Capture the cell that displays the provided text and extract its (X, Y) central coordinate. 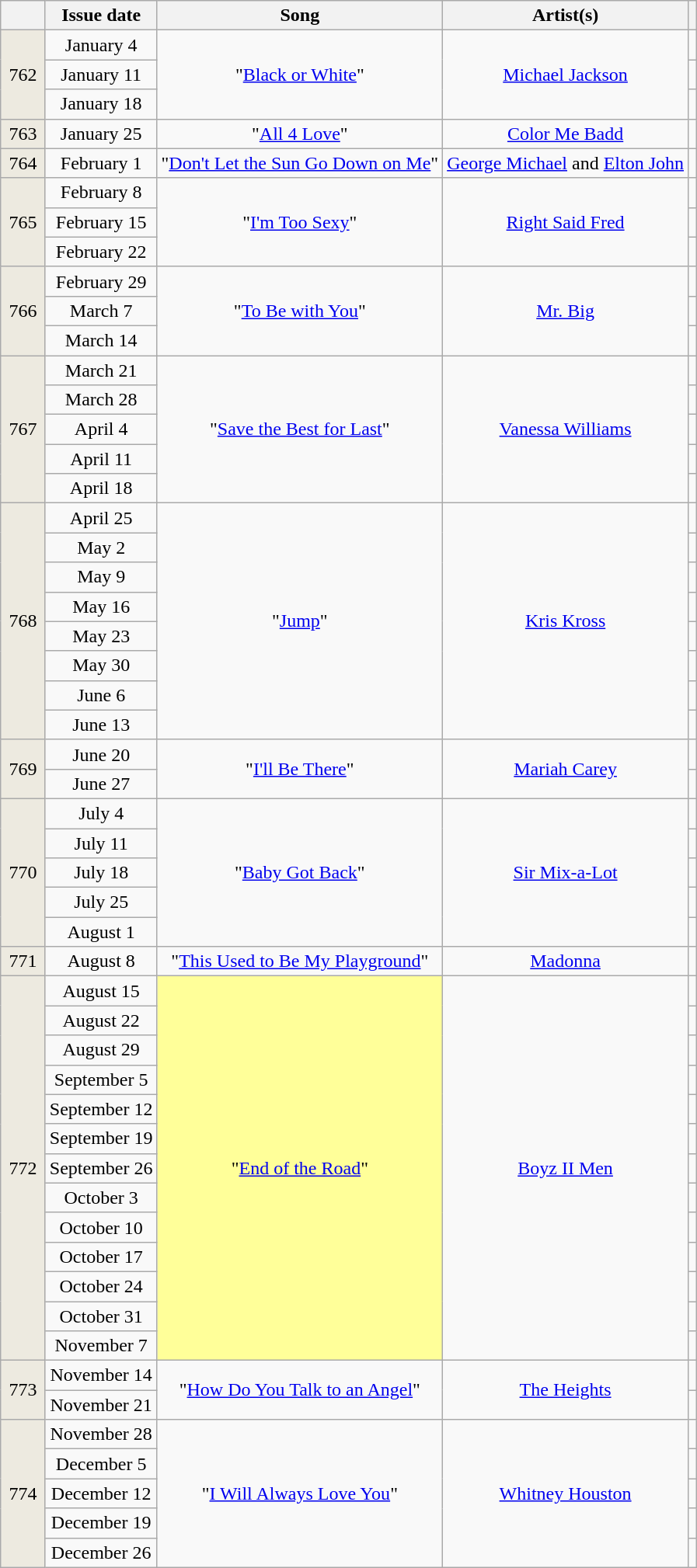
773 (23, 1390)
June 13 (101, 725)
March 7 (101, 311)
January 25 (101, 134)
May 23 (101, 636)
March 14 (101, 340)
October 31 (101, 1316)
Boyz II Men (566, 1168)
"I Will Always Love You" (300, 1493)
October 3 (101, 1198)
December 26 (101, 1552)
Madonna (566, 961)
Vanessa Williams (566, 429)
Sir Mix-a-Lot (566, 872)
"I'll Be There" (300, 769)
"This Used to Be My Playground" (300, 961)
Michael Jackson (566, 75)
"All 4 Love" (300, 134)
"Baby Got Back" (300, 872)
771 (23, 961)
October 24 (101, 1286)
July 25 (101, 902)
"Jump" (300, 621)
762 (23, 75)
768 (23, 621)
August 1 (101, 932)
772 (23, 1168)
"Black or White" (300, 75)
July 4 (101, 813)
Artist(s) (566, 16)
October 10 (101, 1227)
Whitney Houston (566, 1493)
February 22 (101, 252)
July 11 (101, 843)
"Don't Let the Sun Go Down on Me" (300, 163)
September 5 (101, 1080)
January 18 (101, 104)
December 5 (101, 1464)
769 (23, 769)
December 19 (101, 1523)
774 (23, 1493)
The Heights (566, 1390)
Issue date (101, 16)
June 20 (101, 754)
April 25 (101, 518)
Right Said Fred (566, 222)
May 2 (101, 548)
December 12 (101, 1493)
September 12 (101, 1109)
November 14 (101, 1375)
763 (23, 134)
March 21 (101, 370)
February 1 (101, 163)
April 11 (101, 459)
"I'm Too Sexy" (300, 222)
February 29 (101, 281)
March 28 (101, 400)
February 8 (101, 193)
May 16 (101, 607)
September 19 (101, 1139)
767 (23, 429)
Kris Kross (566, 621)
765 (23, 222)
August 15 (101, 991)
February 15 (101, 222)
Mr. Big (566, 311)
August 8 (101, 961)
764 (23, 163)
August 22 (101, 1020)
November 28 (101, 1434)
November 7 (101, 1346)
May 30 (101, 666)
Song (300, 16)
April 18 (101, 488)
766 (23, 311)
"How Do You Talk to an Angel" (300, 1390)
September 26 (101, 1168)
June 6 (101, 695)
November 21 (101, 1405)
George Michael and Elton John (566, 163)
"Save the Best for Last" (300, 429)
770 (23, 872)
"End of the Road" (300, 1168)
Color Me Badd (566, 134)
May 9 (101, 577)
August 29 (101, 1050)
April 4 (101, 429)
July 18 (101, 873)
Mariah Carey (566, 769)
January 11 (101, 75)
October 17 (101, 1257)
"To Be with You" (300, 311)
January 4 (101, 45)
June 27 (101, 784)
